Scan for the cell matching the given text and deliver its [X, Y] coordinate at center. 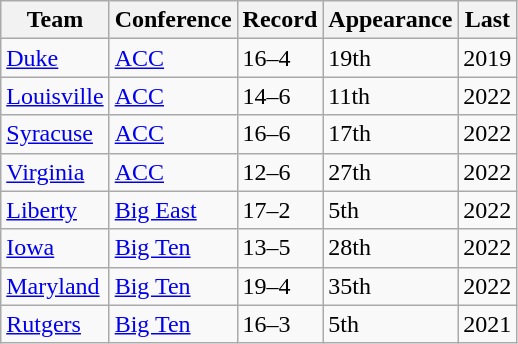
Louisville [55, 96]
Duke [55, 58]
Team [55, 20]
28th [390, 248]
Appearance [390, 20]
2021 [488, 324]
19th [390, 58]
Record [280, 20]
17th [390, 134]
Iowa [55, 248]
16–6 [280, 134]
Maryland [55, 286]
16–4 [280, 58]
2019 [488, 58]
Rutgers [55, 324]
12–6 [280, 172]
16–3 [280, 324]
13–5 [280, 248]
Syracuse [55, 134]
Big East [173, 210]
Last [488, 20]
11th [390, 96]
17–2 [280, 210]
14–6 [280, 96]
19–4 [280, 286]
35th [390, 286]
Conference [173, 20]
27th [390, 172]
Virginia [55, 172]
Liberty [55, 210]
